Locate the cell with the specified text and output its (x, y) center coordinate. 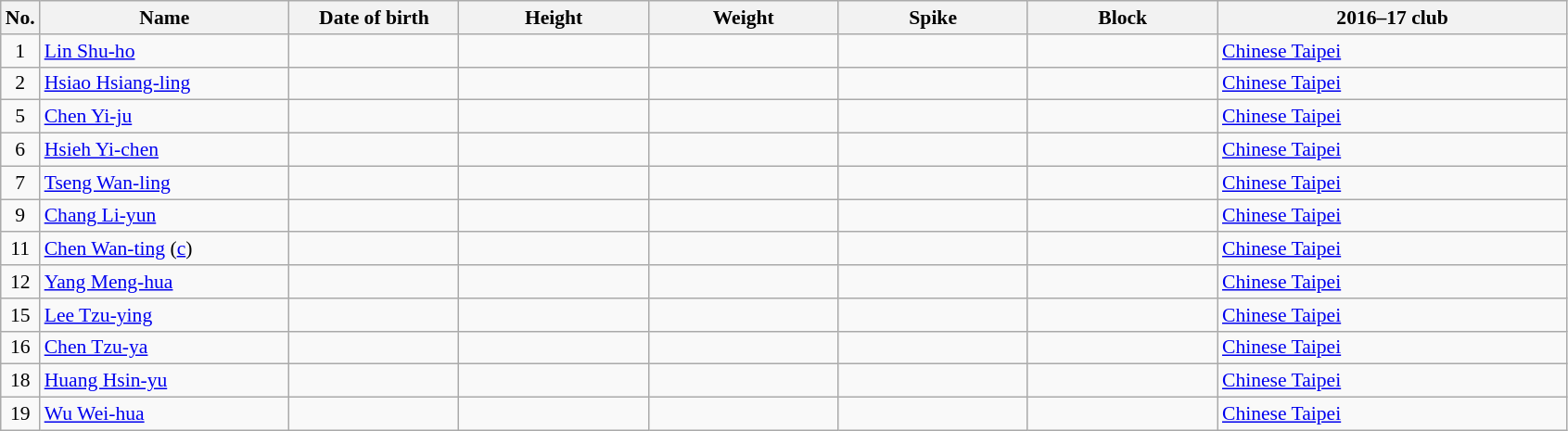
Weight (744, 18)
2 (20, 83)
19 (20, 414)
6 (20, 150)
Lin Shu-ho (165, 51)
Hsieh Yi-chen (165, 150)
Name (165, 18)
Lee Tzu-ying (165, 315)
Chen Yi-ju (165, 117)
16 (20, 348)
12 (20, 282)
Date of birth (375, 18)
Chen Wan-ting (c) (165, 249)
Height (555, 18)
2016–17 club (1393, 18)
Chen Tzu-ya (165, 348)
15 (20, 315)
7 (20, 183)
Yang Meng-hua (165, 282)
Tseng Wan-ling (165, 183)
Chang Li-yun (165, 216)
9 (20, 216)
Wu Wei-hua (165, 414)
Huang Hsin-yu (165, 381)
Hsiao Hsiang-ling (165, 83)
5 (20, 117)
Spike (933, 18)
18 (20, 381)
11 (20, 249)
1 (20, 51)
Block (1122, 18)
No. (20, 18)
